Detect which cell encompasses the target text, then output its (x, y) center coordinate. 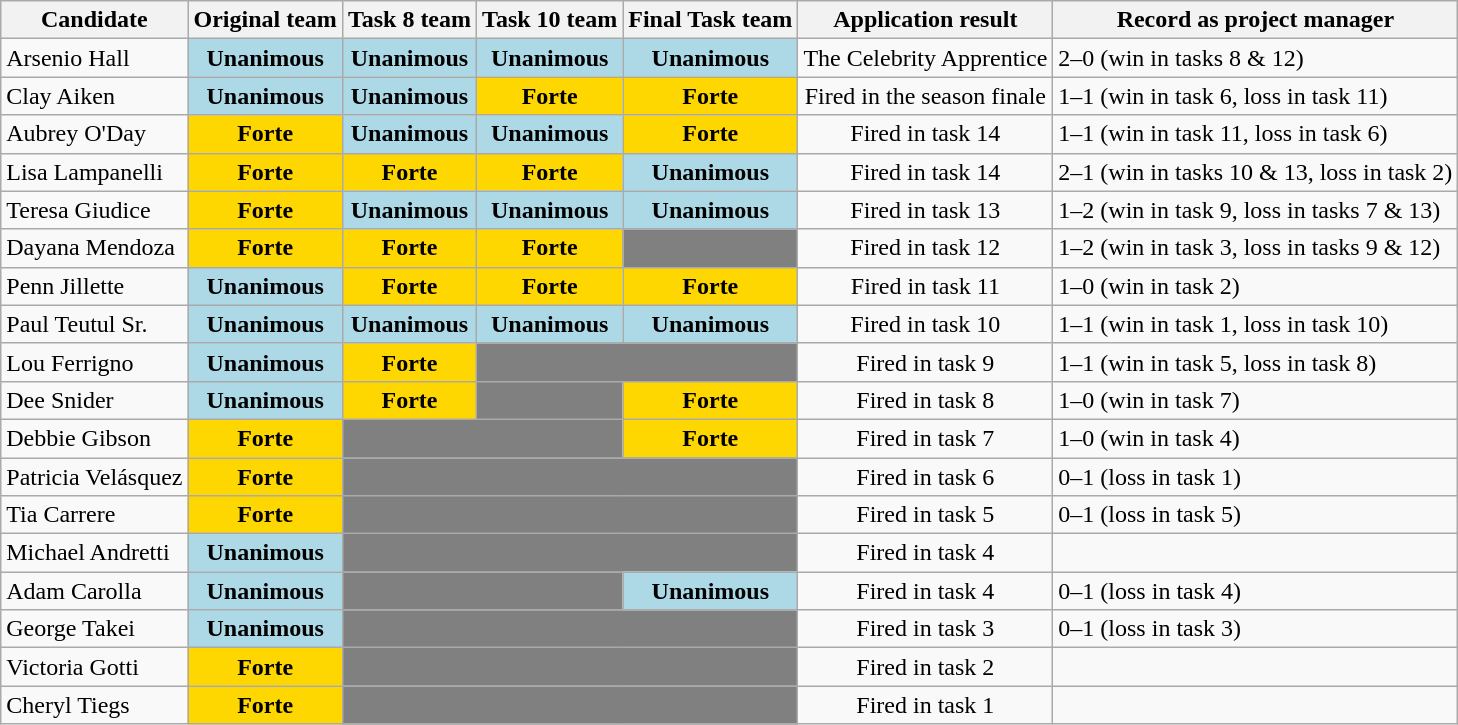
2–1 (win in tasks 10 & 13, loss in task 2) (1256, 172)
Application result (926, 20)
Teresa Giudice (94, 210)
Tia Carrere (94, 515)
Fired in task 5 (926, 515)
Penn Jillette (94, 286)
Task 10 team (550, 20)
1–1 (win in task 1, loss in task 10) (1256, 324)
1–2 (win in task 9, loss in tasks 7 & 13) (1256, 210)
Dayana Mendoza (94, 248)
Fired in task 6 (926, 477)
Michael Andretti (94, 553)
Fired in task 10 (926, 324)
0–1 (loss in task 5) (1256, 515)
The Celebrity Apprentice (926, 58)
Fired in task 1 (926, 705)
Victoria Gotti (94, 667)
Candidate (94, 20)
Fired in task 2 (926, 667)
Lisa Lampanelli (94, 172)
Clay Aiken (94, 96)
Cheryl Tiegs (94, 705)
2–0 (win in tasks 8 & 12) (1256, 58)
1–1 (win in task 5, loss in task 8) (1256, 362)
Paul Teutul Sr. (94, 324)
Dee Snider (94, 400)
Fired in task 3 (926, 629)
Lou Ferrigno (94, 362)
Fired in task 12 (926, 248)
1–1 (win in task 11, loss in task 6) (1256, 134)
0–1 (loss in task 1) (1256, 477)
Aubrey O'Day (94, 134)
0–1 (loss in task 4) (1256, 591)
1–0 (win in task 4) (1256, 438)
1–0 (win in task 2) (1256, 286)
Fired in task 13 (926, 210)
Adam Carolla (94, 591)
0–1 (loss in task 3) (1256, 629)
Final Task team (710, 20)
Task 8 team (409, 20)
Fired in task 9 (926, 362)
Fired in task 11 (926, 286)
Record as project manager (1256, 20)
1–1 (win in task 6, loss in task 11) (1256, 96)
Debbie Gibson (94, 438)
Arsenio Hall (94, 58)
1–2 (win in task 3, loss in tasks 9 & 12) (1256, 248)
Fired in the season finale (926, 96)
Patricia Velásquez (94, 477)
Fired in task 7 (926, 438)
George Takei (94, 629)
Original team (265, 20)
Fired in task 8 (926, 400)
1–0 (win in task 7) (1256, 400)
